Search for the cell housing the specified text and yield its (x, y) center coordinate. 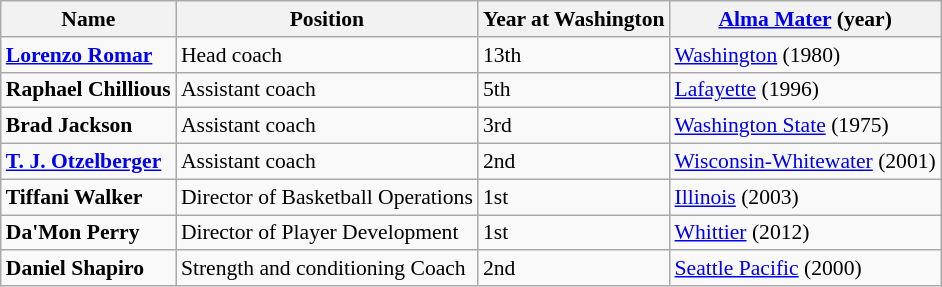
Lorenzo Romar (88, 55)
Head coach (327, 55)
3rd (574, 126)
Lafayette (1996) (806, 90)
Director of Basketball Operations (327, 197)
Tiffani Walker (88, 197)
Washington State (1975) (806, 126)
Name (88, 19)
Illinois (2003) (806, 197)
Raphael Chillious (88, 90)
Year at Washington (574, 19)
Strength and conditioning Coach (327, 269)
Position (327, 19)
Daniel Shapiro (88, 269)
Whittier (2012) (806, 233)
Alma Mater (year) (806, 19)
Da'Mon Perry (88, 233)
5th (574, 90)
T. J. Otzelberger (88, 162)
Brad Jackson (88, 126)
Washington (1980) (806, 55)
Seattle Pacific (2000) (806, 269)
Wisconsin-Whitewater (2001) (806, 162)
13th (574, 55)
Director of Player Development (327, 233)
